Search for the cell housing the specified text and yield its [X, Y] center coordinate. 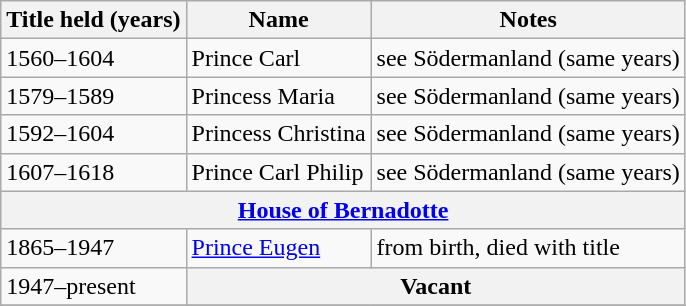
Notes [528, 20]
1592–1604 [94, 134]
1865–1947 [94, 248]
from birth, died with title [528, 248]
Name [278, 20]
Prince Eugen [278, 248]
Title held (years) [94, 20]
Vacant [436, 286]
Prince Carl Philip [278, 172]
Princess Christina [278, 134]
1607–1618 [94, 172]
1579–1589 [94, 96]
Princess Maria [278, 96]
1560–1604 [94, 58]
1947–present [94, 286]
Prince Carl [278, 58]
House of Bernadotte [344, 210]
